From the cell containing the given text, extract its center point as (X, Y) coordinate. 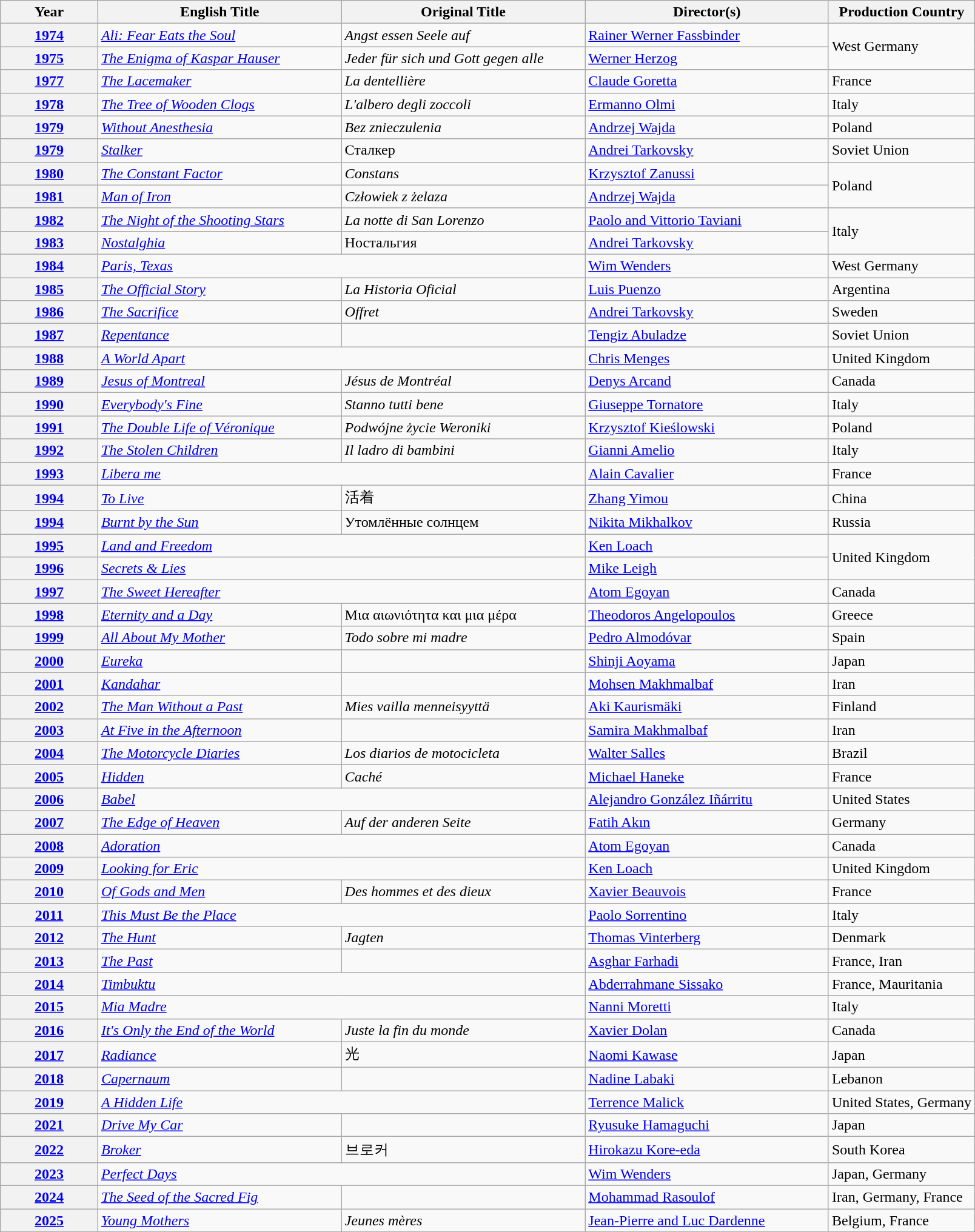
Looking for Eric (341, 869)
2015 (50, 1007)
Young Mothers (219, 1220)
Ностальгия (463, 243)
Spain (901, 638)
France, Iran (901, 961)
Original Title (463, 12)
Iran, Germany, France (901, 1197)
2009 (50, 869)
The Lacemaker (219, 81)
Caché (463, 776)
China (901, 498)
Shinji Aoyama (707, 661)
United States, Germany (901, 1102)
L'albero degli zoccoli (463, 104)
Abderrahmane Sissako (707, 984)
It's Only the End of the World (219, 1030)
2006 (50, 799)
Des hommes et des dieux (463, 892)
Nostalghia (219, 243)
Land and Freedom (341, 546)
1977 (50, 81)
1986 (50, 312)
2014 (50, 984)
English Title (219, 12)
A Hidden Life (341, 1102)
Denmark (901, 938)
1989 (50, 381)
2017 (50, 1055)
Theodoros Angelopoulos (707, 615)
1985 (50, 289)
La dentellière (463, 81)
Claude Goretta (707, 81)
1984 (50, 266)
1997 (50, 592)
Belgium, France (901, 1220)
Jesus of Montreal (219, 381)
Germany (901, 822)
Nanni Moretti (707, 1007)
光 (463, 1055)
Nadine Labaki (707, 1079)
Mia Madre (341, 1007)
The Night of the Shooting Stars (219, 219)
The Enigma of Kaspar Hauser (219, 58)
To Live (219, 498)
Finland (901, 707)
The Sweet Hereafter (341, 592)
Japan, Germany (901, 1174)
1978 (50, 104)
The Man Without a Past (219, 707)
The Tree of Wooden Clogs (219, 104)
Xavier Dolan (707, 1030)
The Constant Factor (219, 173)
Stanno tutti bene (463, 404)
Constans (463, 173)
2016 (50, 1030)
Production Country (901, 12)
1991 (50, 427)
Secrets & Lies (341, 569)
Jagten (463, 938)
La notte di San Lorenzo (463, 219)
Podwójne życie Weroniki (463, 427)
2001 (50, 684)
Człowiek z żelaza (463, 196)
1975 (50, 58)
Gianni Amelio (707, 450)
Ermanno Olmi (707, 104)
Juste la fin du monde (463, 1030)
Auf der anderen Seite (463, 822)
Russia (901, 523)
Tengiz Abuladze (707, 335)
Werner Herzog (707, 58)
Alain Cavalier (707, 474)
Angst essen Seele auf (463, 35)
2008 (50, 846)
Μια αιωνιότητα και μια μέρα (463, 615)
2000 (50, 661)
The Stolen Children (219, 450)
2002 (50, 707)
Giuseppe Tornatore (707, 404)
1981 (50, 196)
Denys Arcand (707, 381)
Il ladro di bambini (463, 450)
Jean-Pierre and Luc Dardenne (707, 1220)
Alejandro González Iñárritu (707, 799)
Pedro Almodóvar (707, 638)
Argentina (901, 289)
Radiance (219, 1055)
2010 (50, 892)
Krzysztof Zanussi (707, 173)
2003 (50, 730)
Of Gods and Men (219, 892)
Terrence Malick (707, 1102)
Drive My Car (219, 1125)
The Seed of the Sacred Fig (219, 1197)
Greece (901, 615)
1992 (50, 450)
The Official Story (219, 289)
France, Mauritania (901, 984)
The Edge of Heaven (219, 822)
Perfect Days (341, 1174)
The Hunt (219, 938)
The Sacrifice (219, 312)
Without Anesthesia (219, 127)
Offret (463, 312)
2023 (50, 1174)
Adoration (341, 846)
1999 (50, 638)
Kandahar (219, 684)
2013 (50, 961)
All About My Mother (219, 638)
Jeder für sich und Gott gegen alle (463, 58)
Broker (219, 1150)
2007 (50, 822)
1995 (50, 546)
1996 (50, 569)
1998 (50, 615)
A World Apart (341, 358)
Xavier Beauvois (707, 892)
Mies vailla menneisyyttä (463, 707)
Lebanon (901, 1079)
Hirokazu Kore-eda (707, 1150)
Paolo and Vittorio Taviani (707, 219)
Samira Makhmalbaf (707, 730)
1982 (50, 219)
2021 (50, 1125)
Eternity and a Day (219, 615)
2012 (50, 938)
Mohsen Makhmalbaf (707, 684)
2005 (50, 776)
1974 (50, 35)
Brazil (901, 753)
Everybody's Fine (219, 404)
The Motorcycle Diaries (219, 753)
Paolo Sorrentino (707, 915)
Ali: Fear Eats the Soul (219, 35)
1980 (50, 173)
Burnt by the Sun (219, 523)
Walter Salles (707, 753)
Capernaum (219, 1079)
This Must Be the Place (341, 915)
Ryusuke Hamaguchi (707, 1125)
1990 (50, 404)
Nikita Mikhalkov (707, 523)
United States (901, 799)
Libera me (341, 474)
The Past (219, 961)
Mike Leigh (707, 569)
Michael Haneke (707, 776)
Sweden (901, 312)
Luis Puenzo (707, 289)
Babel (341, 799)
Repentance (219, 335)
The Double Life of Véronique (219, 427)
活着 (463, 498)
2025 (50, 1220)
Rainer Werner Fassbinder (707, 35)
Jeunes mères (463, 1220)
1993 (50, 474)
Paris, Texas (341, 266)
Chris Menges (707, 358)
Stalker (219, 150)
South Korea (901, 1150)
Сталкер (463, 150)
Hidden (219, 776)
1987 (50, 335)
Eureka (219, 661)
브로커 (463, 1150)
2018 (50, 1079)
Mohammad Rasoulof (707, 1197)
Fatih Akın (707, 822)
Man of Iron (219, 196)
At Five in the Afternoon (219, 730)
2004 (50, 753)
Утомлённые солнцем (463, 523)
Asghar Farhadi (707, 961)
Aki Kaurismäki (707, 707)
Thomas Vinterberg (707, 938)
Zhang Yimou (707, 498)
Todo sobre mi madre (463, 638)
2019 (50, 1102)
1988 (50, 358)
Naomi Kawase (707, 1055)
2011 (50, 915)
Timbuktu (341, 984)
Jésus de Montréal (463, 381)
2022 (50, 1150)
La Historia Oficial (463, 289)
Year (50, 12)
Los diarios de motocicleta (463, 753)
Director(s) (707, 12)
1983 (50, 243)
2024 (50, 1197)
Bez znieczulenia (463, 127)
Krzysztof Kieślowski (707, 427)
